Output the (X, Y) coordinate of the center of the cell containing the given text.  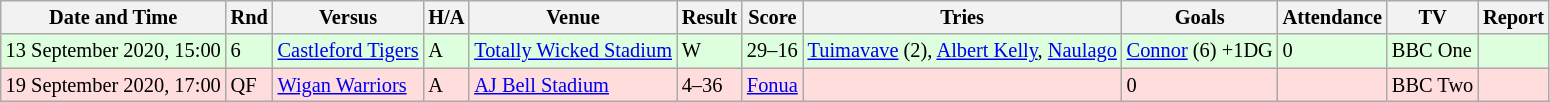
TV (1432, 17)
4–36 (710, 85)
19 September 2020, 17:00 (114, 85)
BBC Two (1432, 85)
Tries (962, 17)
AJ Bell Stadium (573, 85)
Goals (1200, 17)
13 September 2020, 15:00 (114, 51)
Score (772, 17)
QF (250, 85)
Fonua (772, 85)
Totally Wicked Stadium (573, 51)
Castleford Tigers (348, 51)
6 (250, 51)
Date and Time (114, 17)
H/A (446, 17)
Result (710, 17)
Tuimavave (2), Albert Kelly, Naulago (962, 51)
Versus (348, 17)
Wigan Warriors (348, 85)
W (710, 51)
29–16 (772, 51)
Rnd (250, 17)
Report (1514, 17)
BBC One (1432, 51)
Venue (573, 17)
Connor (6) +1DG (1200, 51)
Attendance (1332, 17)
